Extract the (X, Y) coordinate from the center of the cell holding the provided text.  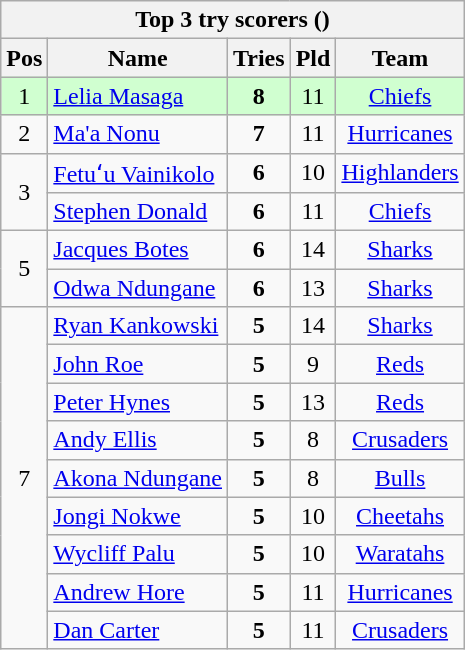
Highlanders (400, 173)
Ma'a Nonu (138, 134)
Waratahs (400, 554)
Peter Hynes (138, 402)
3 (24, 192)
9 (313, 364)
Odwa Ndungane (138, 288)
Wycliff Palu (138, 554)
2 (24, 134)
Jacques Botes (138, 250)
Akona Ndungane (138, 478)
Top 3 try scorers () (232, 20)
Pld (313, 58)
Pos (24, 58)
Bulls (400, 478)
John Roe (138, 364)
Team (400, 58)
Andrew Hore (138, 592)
Cheetahs (400, 516)
Ryan Kankowski (138, 326)
Name (138, 58)
Jongi Nokwe (138, 516)
1 (24, 96)
Lelia Masaga (138, 96)
Tries (260, 58)
Fetuʻu Vainikolo (138, 173)
Dan Carter (138, 630)
Andy Ellis (138, 440)
Stephen Donald (138, 212)
